Detect which cell encompasses the target text, then output its [X, Y] center coordinate. 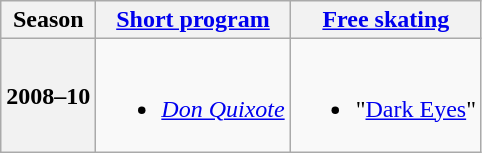
Season [48, 20]
Free skating [386, 20]
Short program [193, 20]
"Dark Eyes" [386, 96]
2008–10 [48, 96]
Don Quixote [193, 96]
